Return [x, y] of the center of cell containing provided text 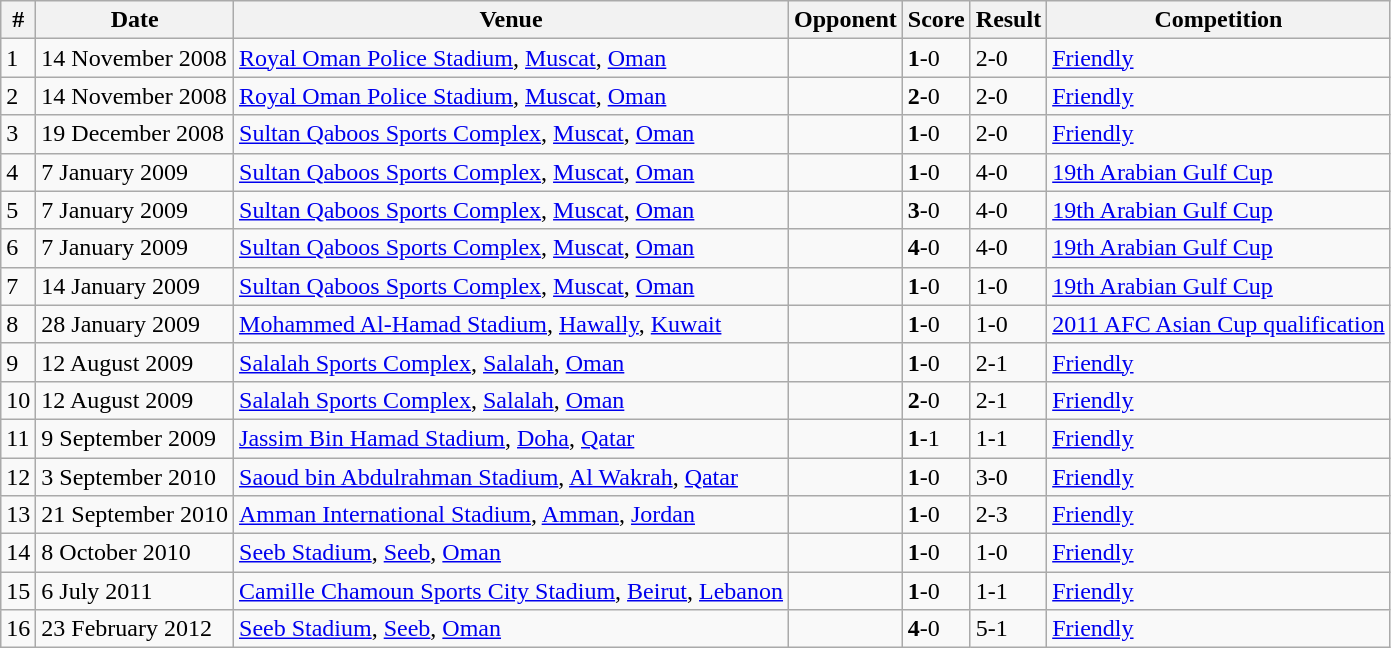
14 [18, 553]
8 [18, 324]
23 February 2012 [135, 629]
6 [18, 248]
7 [18, 286]
Date [135, 20]
Score [936, 20]
# [18, 20]
10 [18, 400]
Venue [512, 20]
Amman International Stadium, Amman, Jordan [512, 515]
Jassim Bin Hamad Stadium, Doha, Qatar [512, 438]
19 December 2008 [135, 134]
2011 AFC Asian Cup qualification [1219, 324]
2-3 [1008, 515]
28 January 2009 [135, 324]
3 September 2010 [135, 477]
14 January 2009 [135, 286]
Competition [1219, 20]
15 [18, 591]
Camille Chamoun Sports City Stadium, Beirut, Lebanon [512, 591]
Result [1008, 20]
9 [18, 362]
5 [18, 210]
9 September 2009 [135, 438]
5-1 [1008, 629]
13 [18, 515]
Mohammed Al-Hamad Stadium, Hawally, Kuwait [512, 324]
2 [18, 96]
21 September 2010 [135, 515]
12 [18, 477]
6 July 2011 [135, 591]
1 [18, 58]
16 [18, 629]
3 [18, 134]
Saoud bin Abdulrahman Stadium, Al Wakrah, Qatar [512, 477]
11 [18, 438]
Opponent [846, 20]
4 [18, 172]
8 October 2010 [135, 553]
